Capture the cell that displays the provided text and extract its [X, Y] central coordinate. 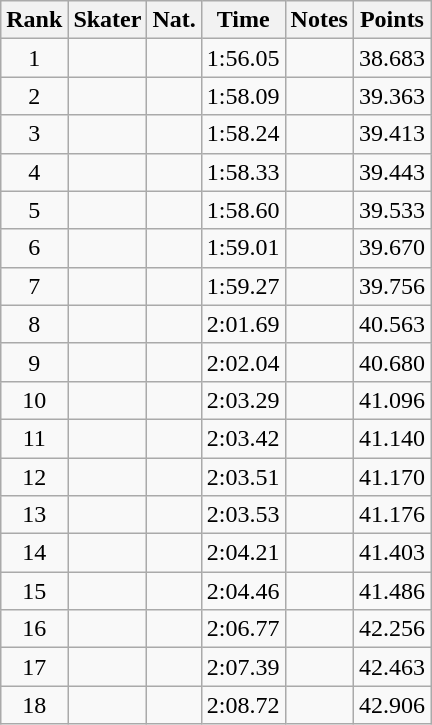
2:03.29 [243, 400]
2:06.77 [243, 629]
41.140 [392, 438]
17 [34, 667]
16 [34, 629]
1:58.24 [243, 134]
40.680 [392, 362]
39.413 [392, 134]
3 [34, 134]
1:58.60 [243, 210]
18 [34, 705]
2:07.39 [243, 667]
6 [34, 248]
Rank [34, 20]
8 [34, 324]
9 [34, 362]
13 [34, 515]
2:01.69 [243, 324]
1:58.33 [243, 172]
41.176 [392, 515]
15 [34, 591]
Skater [108, 20]
2:03.51 [243, 477]
1:56.05 [243, 58]
42.906 [392, 705]
2 [34, 96]
2:08.72 [243, 705]
39.670 [392, 248]
1 [34, 58]
7 [34, 286]
1:59.27 [243, 286]
12 [34, 477]
39.533 [392, 210]
39.443 [392, 172]
41.096 [392, 400]
40.563 [392, 324]
38.683 [392, 58]
11 [34, 438]
42.256 [392, 629]
Notes [319, 20]
5 [34, 210]
2:03.53 [243, 515]
41.170 [392, 477]
41.486 [392, 591]
39.363 [392, 96]
1:58.09 [243, 96]
2:03.42 [243, 438]
10 [34, 400]
1:59.01 [243, 248]
4 [34, 172]
Time [243, 20]
Nat. [174, 20]
39.756 [392, 286]
2:04.46 [243, 591]
41.403 [392, 553]
2:02.04 [243, 362]
14 [34, 553]
42.463 [392, 667]
2:04.21 [243, 553]
Points [392, 20]
